Output the [x, y] coordinate of the center of the cell containing the given text.  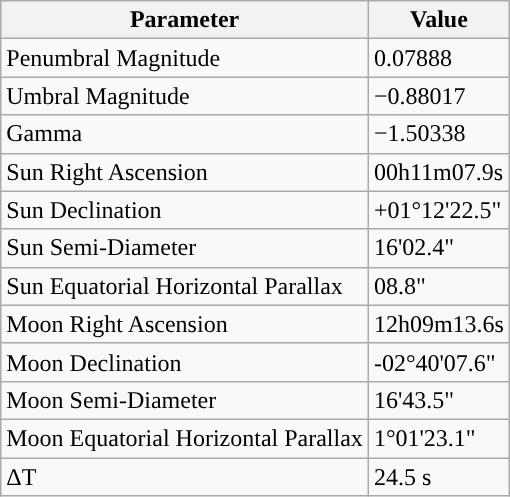
Moon Declination [185, 362]
Penumbral Magnitude [185, 58]
Value [438, 20]
00h11m07.9s [438, 172]
24.5 s [438, 477]
-02°40'07.6" [438, 362]
Parameter [185, 20]
08.8" [438, 286]
Sun Semi-Diameter [185, 248]
12h09m13.6s [438, 324]
1°01'23.1" [438, 438]
Moon Equatorial Horizontal Parallax [185, 438]
−1.50338 [438, 134]
Moon Right Ascension [185, 324]
−0.88017 [438, 96]
16'43.5" [438, 400]
ΔT [185, 477]
Moon Semi-Diameter [185, 400]
+01°12'22.5" [438, 210]
Sun Equatorial Horizontal Parallax [185, 286]
0.07888 [438, 58]
Sun Declination [185, 210]
Gamma [185, 134]
16'02.4" [438, 248]
Umbral Magnitude [185, 96]
Sun Right Ascension [185, 172]
